Find where the given text appears and provide that cell's center as [X, Y] coordinate. 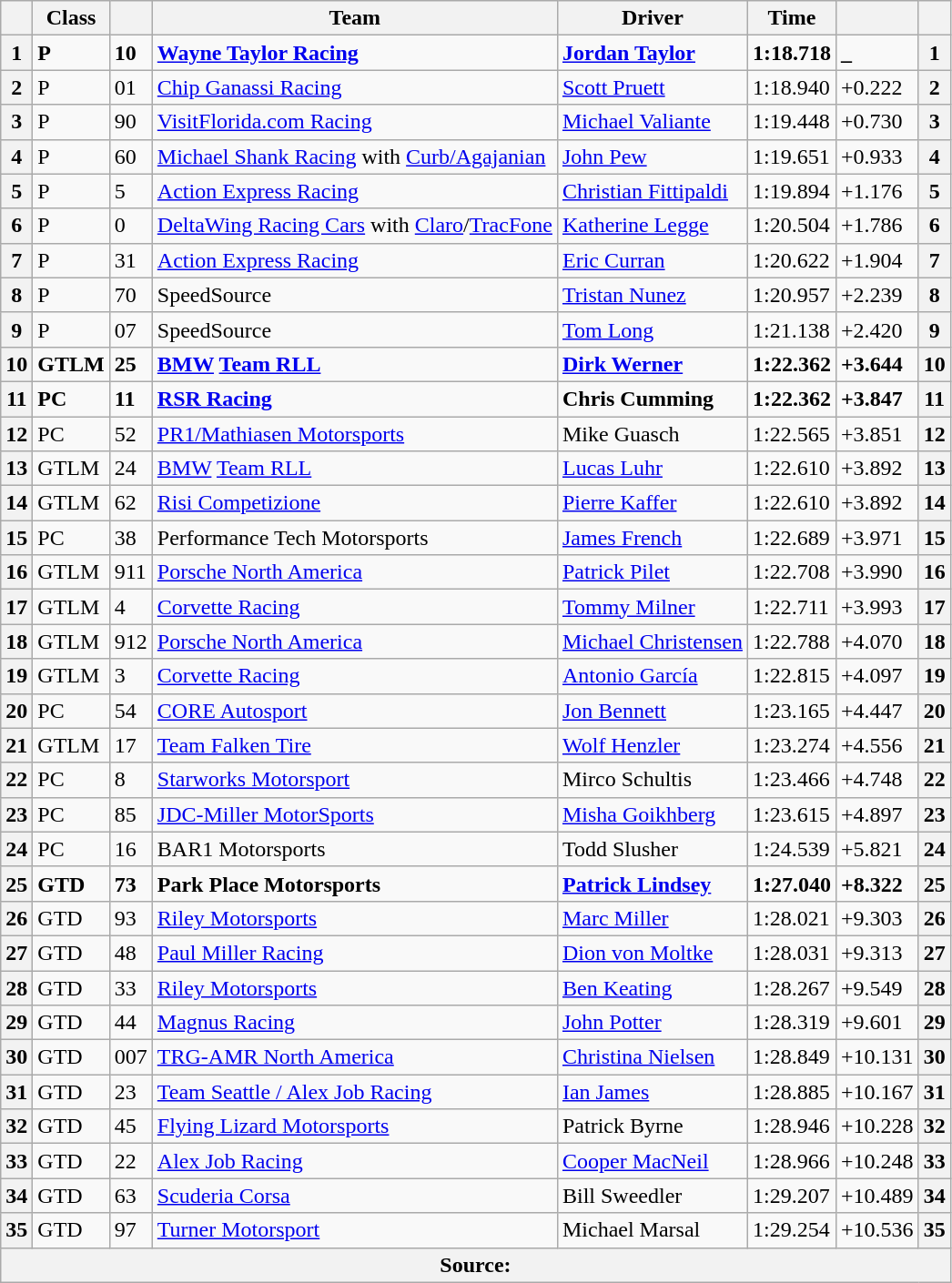
1:28.319 [792, 1023]
1:19.894 [792, 191]
+10.536 [877, 1230]
07 [131, 329]
60 [131, 157]
70 [131, 295]
48 [131, 953]
90 [131, 122]
CORE Autosport [355, 711]
1:22.565 [792, 434]
DeltaWing Racing Cars with Claro/TracFone [355, 226]
John Potter [652, 1023]
BAR1 Motorsports [355, 849]
1:23.274 [792, 745]
_ [877, 53]
+9.303 [877, 918]
Dirk Werner [652, 364]
+0.933 [877, 157]
Pierre Kaffer [652, 503]
Wolf Henzler [652, 745]
Driver [652, 18]
1:28.849 [792, 1057]
007 [131, 1057]
Team Falken Tire [355, 745]
+4.070 [877, 641]
01 [131, 87]
Patrick Lindsey [652, 884]
+5.821 [877, 849]
Time [792, 18]
Lucas Luhr [652, 469]
1:28.031 [792, 953]
38 [131, 538]
85 [131, 814]
911 [131, 572]
Chris Cumming [652, 399]
+3.644 [877, 364]
+4.897 [877, 814]
+4.097 [877, 676]
Michael Christensen [652, 641]
+10.489 [877, 1196]
Patrick Pilet [652, 572]
1:20.957 [792, 295]
+4.748 [877, 780]
1:22.711 [792, 607]
Christina Nielsen [652, 1057]
0 [131, 226]
VisitFlorida.com Racing [355, 122]
1:27.040 [792, 884]
+9.601 [877, 1023]
Antonio García [652, 676]
+1.904 [877, 260]
+0.222 [877, 87]
+0.730 [877, 122]
Alex Job Racing [355, 1161]
62 [131, 503]
Ian James [652, 1092]
45 [131, 1126]
1:22.689 [792, 538]
+3.851 [877, 434]
+3.847 [877, 399]
Marc Miller [652, 918]
44 [131, 1023]
Magnus Racing [355, 1023]
Misha Goikhberg [652, 814]
+10.228 [877, 1126]
73 [131, 884]
1:23.615 [792, 814]
Tristan Nunez [652, 295]
1:29.254 [792, 1230]
+9.549 [877, 987]
1:20.622 [792, 260]
1:28.885 [792, 1092]
Scuderia Corsa [355, 1196]
Source: [475, 1265]
Performance Tech Motorsports [355, 538]
1:19.651 [792, 157]
JDC-Miller MotorSports [355, 814]
+2.420 [877, 329]
+3.993 [877, 607]
TRG-AMR North America [355, 1057]
Park Place Motorsports [355, 884]
+3.990 [877, 572]
Tommy Milner [652, 607]
Ben Keating [652, 987]
+1.786 [877, 226]
Jordan Taylor [652, 53]
1:24.539 [792, 849]
Cooper MacNeil [652, 1161]
1:23.165 [792, 711]
+4.556 [877, 745]
1:18.940 [792, 87]
Michael Valiante [652, 122]
Katherine Legge [652, 226]
Mike Guasch [652, 434]
+10.167 [877, 1092]
+2.239 [877, 295]
John Pew [652, 157]
Turner Motorsport [355, 1230]
Team [355, 18]
1:18.718 [792, 53]
PR1/Mathiasen Motorsports [355, 434]
James French [652, 538]
+3.971 [877, 538]
Paul Miller Racing [355, 953]
Mirco Schultis [652, 780]
Class [71, 18]
Christian Fittipaldi [652, 191]
Eric Curran [652, 260]
Chip Ganassi Racing [355, 87]
54 [131, 711]
Risi Competizione [355, 503]
52 [131, 434]
Todd Slusher [652, 849]
1:28.021 [792, 918]
1:22.708 [792, 572]
+8.322 [877, 884]
Bill Sweedler [652, 1196]
+10.248 [877, 1161]
+4.447 [877, 711]
1:20.504 [792, 226]
Tom Long [652, 329]
Jon Bennett [652, 711]
1:28.966 [792, 1161]
Team Seattle / Alex Job Racing [355, 1092]
63 [131, 1196]
912 [131, 641]
+10.131 [877, 1057]
1:19.448 [792, 122]
Wayne Taylor Racing [355, 53]
Scott Pruett [652, 87]
1:21.138 [792, 329]
Michael Marsal [652, 1230]
Flying Lizard Motorsports [355, 1126]
Patrick Byrne [652, 1126]
Starworks Motorsport [355, 780]
RSR Racing [355, 399]
1:29.207 [792, 1196]
+9.313 [877, 953]
97 [131, 1230]
Dion von Moltke [652, 953]
1:28.946 [792, 1126]
1:22.815 [792, 676]
+1.176 [877, 191]
93 [131, 918]
1:23.466 [792, 780]
1:22.788 [792, 641]
1:28.267 [792, 987]
Michael Shank Racing with Curb/Agajanian [355, 157]
